For the text-containing cell, return its midpoint in [x, y] coordinate format. 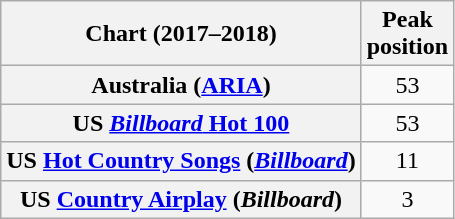
Peakposition [407, 34]
Chart (2017–2018) [181, 34]
US Hot Country Songs (Billboard) [181, 161]
Australia (ARIA) [181, 85]
US Billboard Hot 100 [181, 123]
3 [407, 199]
US Country Airplay (Billboard) [181, 199]
11 [407, 161]
